Capture the cell that displays the provided text and extract its (x, y) central coordinate. 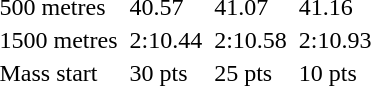
2:10.44 (166, 40)
2:10.58 (251, 40)
